Search for the cell housing the specified text and yield its [x, y] center coordinate. 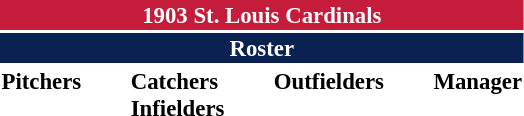
1903 St. Louis Cardinals [262, 15]
Roster [262, 48]
